Return (x, y) of the center of cell containing provided text 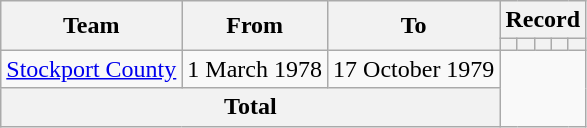
To (414, 26)
1 March 1978 (255, 69)
17 October 1979 (414, 69)
From (255, 26)
Total (250, 107)
Record (543, 20)
Team (92, 26)
Stockport County (92, 69)
